Extract the [X, Y] coordinate from the center of the cell holding the provided text.  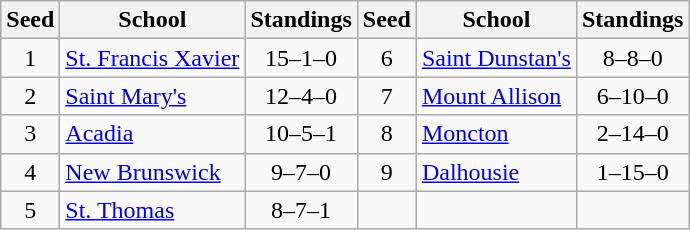
10–5–1 [301, 134]
Acadia [152, 134]
1 [30, 58]
8 [386, 134]
1–15–0 [632, 172]
St. Thomas [152, 210]
Saint Mary's [152, 96]
2 [30, 96]
5 [30, 210]
Mount Allison [496, 96]
St. Francis Xavier [152, 58]
12–4–0 [301, 96]
9 [386, 172]
9–7–0 [301, 172]
6 [386, 58]
Moncton [496, 134]
Saint Dunstan's [496, 58]
15–1–0 [301, 58]
4 [30, 172]
New Brunswick [152, 172]
6–10–0 [632, 96]
8–7–1 [301, 210]
2–14–0 [632, 134]
8–8–0 [632, 58]
3 [30, 134]
Dalhousie [496, 172]
7 [386, 96]
